Return [X, Y] of the center of cell containing provided text 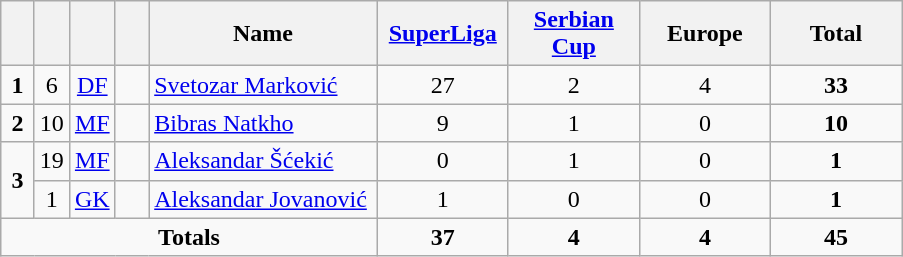
33 [836, 85]
Aleksandar Jovanović [264, 199]
Name [264, 34]
Aleksandar Šćekić [264, 161]
37 [442, 237]
Svetozar Marković [264, 85]
45 [836, 237]
3 [18, 180]
Bibras Natkho [264, 123]
19 [52, 161]
GK [92, 199]
DF [92, 85]
Serbian Cup [574, 34]
9 [442, 123]
27 [442, 85]
SuperLiga [442, 34]
Europe [704, 34]
Totals [189, 237]
Total [836, 34]
6 [52, 85]
